For the text-containing cell, return its midpoint in [X, Y] coordinate format. 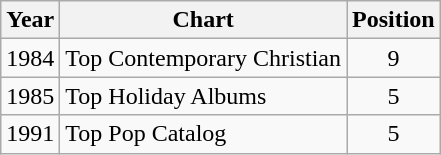
9 [393, 58]
Top Contemporary Christian [204, 58]
Top Holiday Albums [204, 96]
1991 [30, 134]
1984 [30, 58]
Position [393, 20]
Chart [204, 20]
Year [30, 20]
1985 [30, 96]
Top Pop Catalog [204, 134]
